Scan for the cell matching the given text and deliver its [X, Y] coordinate at center. 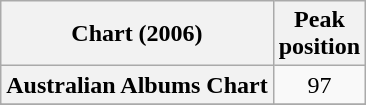
Chart (2006) [137, 34]
97 [319, 85]
Peakposition [319, 34]
Australian Albums Chart [137, 85]
